Locate the cell with the specified text and output its [x, y] center coordinate. 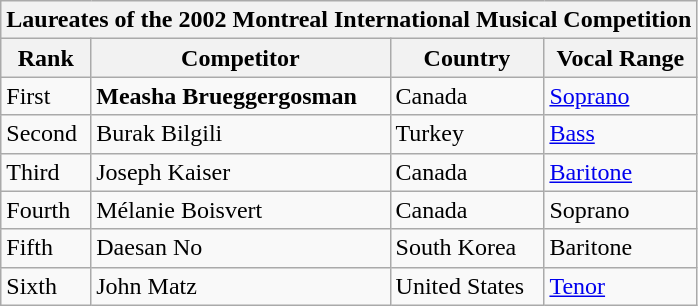
Third [46, 172]
Competitor [240, 58]
Turkey [467, 134]
Fifth [46, 248]
Vocal Range [620, 58]
Daesan No [240, 248]
First [46, 96]
Country [467, 58]
Rank [46, 58]
South Korea [467, 248]
United States [467, 286]
Measha Brueggergosman [240, 96]
Laureates of the 2002 Montreal International Musical Competition [349, 20]
Mélanie Boisvert [240, 210]
John Matz [240, 286]
Second [46, 134]
Fourth [46, 210]
Tenor [620, 286]
Sixth [46, 286]
Bass [620, 134]
Joseph Kaiser [240, 172]
Burak Bilgili [240, 134]
